Search for the cell housing the specified text and yield its (x, y) center coordinate. 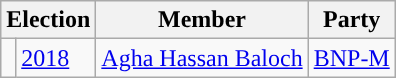
2018 (56, 58)
Election (48, 20)
Party (352, 20)
Member (202, 20)
Agha Hassan Baloch (202, 58)
BNP-M (352, 58)
